Output the [X, Y] coordinate of the center of the cell containing the given text.  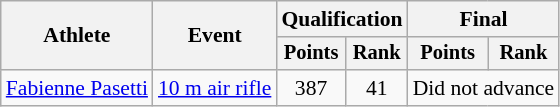
Fabienne Pasetti [77, 88]
41 [377, 88]
387 [310, 88]
Qualification [342, 19]
Did not advance [484, 88]
Athlete [77, 36]
10 m air rifle [214, 88]
Event [214, 36]
Final [484, 19]
